Output the [X, Y] coordinate of the center of the cell containing the given text.  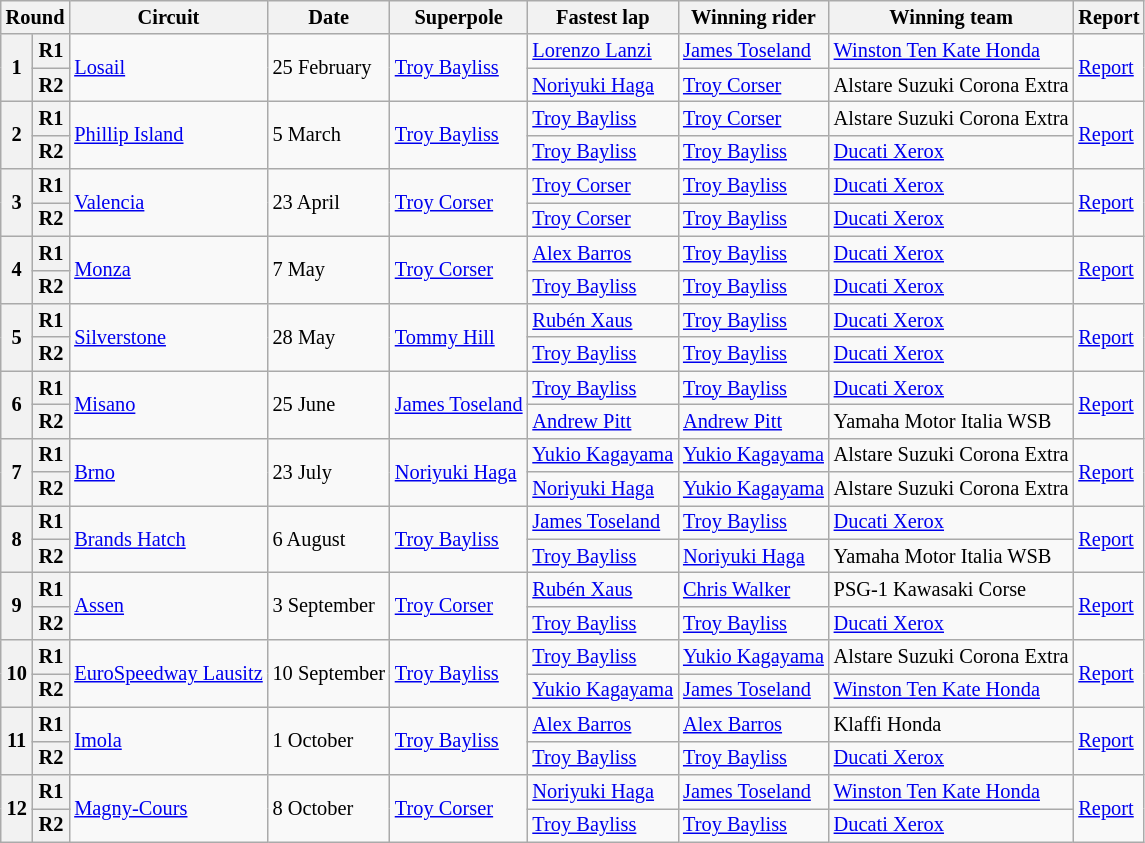
Magny-Cours [168, 808]
6 August [329, 538]
4 [17, 270]
25 June [329, 404]
1 October [329, 740]
Winning rider [754, 17]
Tommy Hill [459, 336]
Brands Hatch [168, 538]
3 [17, 202]
8 [17, 538]
Fastest lap [602, 17]
Lorenzo Lanzi [602, 51]
2 [17, 134]
9 [17, 606]
7 [17, 472]
Misano [168, 404]
PSG-1 Kawasaki Corse [952, 589]
Silverstone [168, 336]
28 May [329, 336]
Chris Walker [754, 589]
Date [329, 17]
8 October [329, 808]
EuroSpeedway Lausitz [168, 674]
5 March [329, 134]
1 [17, 68]
11 [17, 740]
5 [17, 336]
Assen [168, 606]
Phillip Island [168, 134]
23 April [329, 202]
Circuit [168, 17]
10 [17, 674]
Brno [168, 472]
10 September [329, 674]
23 July [329, 472]
Round [36, 17]
Superpole [459, 17]
Imola [168, 740]
Monza [168, 270]
Valencia [168, 202]
7 May [329, 270]
3 September [329, 606]
25 February [329, 68]
Losail [168, 68]
6 [17, 404]
Winning team [952, 17]
12 [17, 808]
Klaffi Honda [952, 724]
